Pinpoint the cell where the given text exists, returning its [x, y] midpoint coordinate. 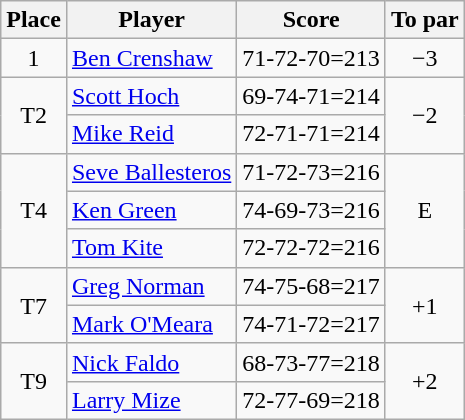
Place [34, 20]
−2 [424, 115]
Larry Mize [151, 400]
69-74-71=214 [312, 96]
T2 [34, 115]
Player [151, 20]
Ben Crenshaw [151, 58]
74-71-72=217 [312, 324]
Nick Faldo [151, 362]
Mark O'Meara [151, 324]
74-69-73=216 [312, 210]
72-72-72=216 [312, 248]
Seve Ballesteros [151, 172]
T9 [34, 381]
Ken Green [151, 210]
72-77-69=218 [312, 400]
−3 [424, 58]
Mike Reid [151, 134]
Score [312, 20]
Tom Kite [151, 248]
+2 [424, 381]
E [424, 210]
74-75-68=217 [312, 286]
71-72-70=213 [312, 58]
+1 [424, 305]
71-72-73=216 [312, 172]
68-73-77=218 [312, 362]
1 [34, 58]
72-71-71=214 [312, 134]
To par [424, 20]
Scott Hoch [151, 96]
T4 [34, 210]
Greg Norman [151, 286]
T7 [34, 305]
